Pinpoint the cell where the given text exists, returning its [x, y] midpoint coordinate. 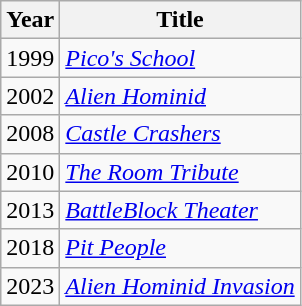
Alien Hominid [180, 96]
Alien Hominid Invasion [180, 286]
2013 [30, 210]
Year [30, 20]
Castle Crashers [180, 134]
2002 [30, 96]
BattleBlock Theater [180, 210]
Pit People [180, 248]
Pico's School [180, 58]
1999 [30, 58]
2010 [30, 172]
2018 [30, 248]
Title [180, 20]
2023 [30, 286]
2008 [30, 134]
The Room Tribute [180, 172]
